Detect which cell encompasses the target text, then output its [x, y] center coordinate. 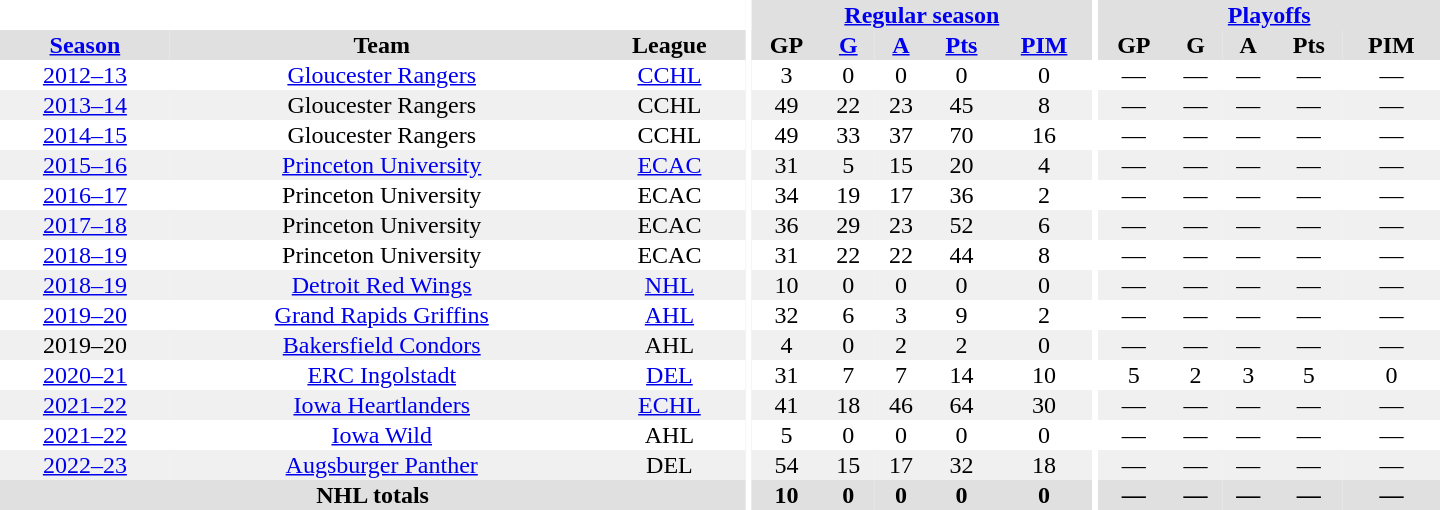
Playoffs [1269, 15]
33 [848, 135]
Iowa Wild [382, 435]
70 [961, 135]
ECHL [670, 405]
Detroit Red Wings [382, 285]
ERC Ingolstadt [382, 375]
20 [961, 165]
9 [961, 315]
League [670, 45]
2022–23 [85, 465]
52 [961, 225]
37 [902, 135]
Augsburger Panther [382, 465]
30 [1044, 405]
19 [848, 195]
Season [85, 45]
54 [786, 465]
46 [902, 405]
29 [848, 225]
41 [786, 405]
2012–13 [85, 75]
Regular season [922, 15]
Grand Rapids Griffins [382, 315]
34 [786, 195]
NHL totals [372, 495]
Iowa Heartlanders [382, 405]
2015–16 [85, 165]
2014–15 [85, 135]
2020–21 [85, 375]
44 [961, 255]
Team [382, 45]
16 [1044, 135]
Bakersfield Condors [382, 345]
2017–18 [85, 225]
64 [961, 405]
14 [961, 375]
45 [961, 105]
NHL [670, 285]
2016–17 [85, 195]
2013–14 [85, 105]
